Identify which cell holds the provided text, then report its (x, y) central coordinate. 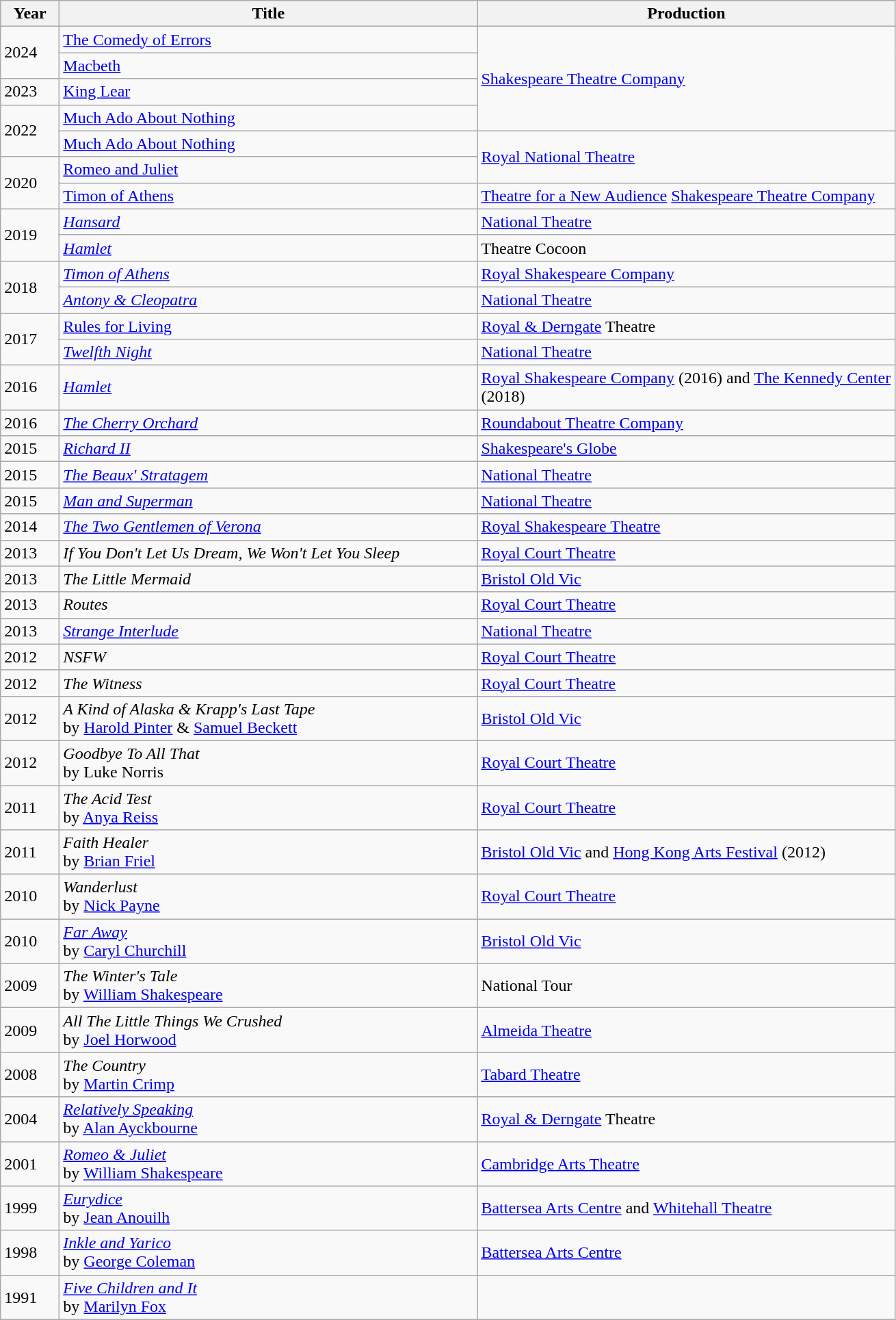
Wanderlust by Nick Payne (268, 896)
2008 (30, 1074)
Royal Shakespeare Theatre (687, 527)
Year (30, 14)
Romeo and Juliet (268, 170)
Hansard (268, 222)
The Cherry Orchard (268, 423)
Antony & Cleopatra (268, 300)
Routes (268, 605)
Battersea Arts Centre and Whitehall Theatre (687, 1208)
2020 (30, 183)
Bristol Old Vic and Hong Kong Arts Festival (2012) (687, 853)
Goodbye To All That by Luke Norris (268, 762)
If You Don't Let Us Dream, We Won't Let You Sleep (268, 553)
Roundabout Theatre Company (687, 423)
National Tour (687, 985)
The Witness (268, 683)
The Winter's Tale by William Shakespeare (268, 985)
Cambridge Arts Theatre (687, 1163)
Shakespeare Theatre Company (687, 79)
Relatively Speakingby Alan Ayckbourne (268, 1120)
2023 (30, 92)
All The Little Things We Crushed by Joel Horwood (268, 1031)
Faith Healer by Brian Friel (268, 853)
The Acid Test by Anya Reiss (268, 807)
Rules for Living (268, 326)
The Beaux' Stratagem (268, 475)
Title (268, 14)
Almeida Theatre (687, 1031)
Eurydiceby Jean Anouilh (268, 1208)
2019 (30, 235)
Twelfth Night (268, 352)
2001 (30, 1163)
Theatre for a New Audience Shakespeare Theatre Company (687, 196)
Production (687, 14)
Theatre Cocoon (687, 248)
Battersea Arts Centre (687, 1252)
Tabard Theatre (687, 1074)
Five Children and Itby Marilyn Fox (268, 1297)
Macbeth (268, 66)
Far Away by Caryl Churchill (268, 942)
1999 (30, 1208)
The Two Gentlemen of Verona (268, 527)
Richard II (268, 449)
Shakespeare's Globe (687, 449)
Romeo & Julietby William Shakespeare (268, 1163)
Royal National Theatre (687, 157)
King Lear (268, 92)
The Little Mermaid (268, 579)
2018 (30, 287)
2024 (30, 53)
A Kind of Alaska & Krapp's Last Tape by Harold Pinter & Samuel Beckett (268, 719)
Inkle and Yaricoby George Coleman (268, 1252)
Strange Interlude (268, 631)
Royal Shakespeare Company (2016) and The Kennedy Center (2018) (687, 387)
1998 (30, 1252)
NSFW (268, 657)
The Comedy of Errors (268, 40)
Man and Superman (268, 501)
2017 (30, 339)
1991 (30, 1297)
Royal Shakespeare Company (687, 274)
2004 (30, 1120)
2022 (30, 131)
2014 (30, 527)
The Country by Martin Crimp (268, 1074)
